Pinpoint the cell where the given text exists, returning its [X, Y] midpoint coordinate. 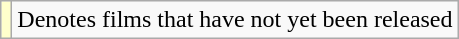
Denotes films that have not yet been released [235, 20]
